Identify which cell holds the provided text, then report its [x, y] central coordinate. 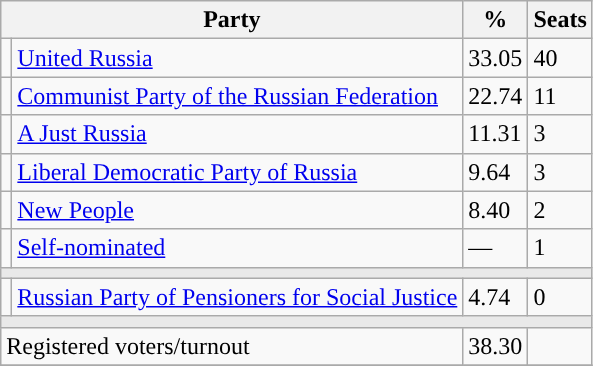
Self-nominated [238, 248]
Liberal Democratic Party of Russia [238, 172]
4.74 [496, 297]
2 [560, 210]
0 [560, 297]
United Russia [238, 58]
40 [560, 58]
% [496, 20]
Registered voters/turnout [232, 346]
— [496, 248]
1 [560, 248]
A Just Russia [238, 134]
Communist Party of the Russian Federation [238, 96]
8.40 [496, 210]
11 [560, 96]
38.30 [496, 346]
11.31 [496, 134]
33.05 [496, 58]
Russian Party of Pensioners for Social Justice [238, 297]
9.64 [496, 172]
Party [232, 20]
New People [238, 210]
Seats [560, 20]
22.74 [496, 96]
